Scan for the cell matching the given text and deliver its (X, Y) coordinate at center. 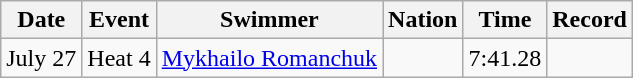
Swimmer (269, 20)
7:41.28 (505, 58)
Time (505, 20)
Nation (423, 20)
Event (119, 20)
Mykhailo Romanchuk (269, 58)
Heat 4 (119, 58)
Record (590, 20)
Date (42, 20)
July 27 (42, 58)
